Scan for the cell matching the given text and deliver its (x, y) coordinate at center. 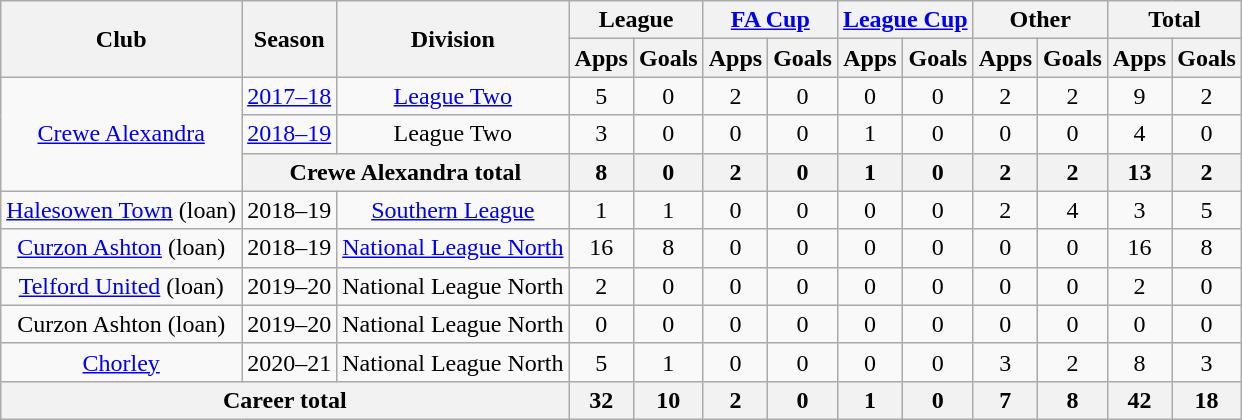
2017–18 (290, 96)
7 (1005, 400)
League (636, 20)
13 (1139, 172)
Southern League (453, 210)
Crewe Alexandra (122, 134)
Chorley (122, 362)
32 (601, 400)
9 (1139, 96)
Halesowen Town (loan) (122, 210)
FA Cup (770, 20)
Telford United (loan) (122, 286)
42 (1139, 400)
Club (122, 39)
2020–21 (290, 362)
Career total (285, 400)
Crewe Alexandra total (406, 172)
Total (1174, 20)
League Cup (905, 20)
Other (1040, 20)
10 (668, 400)
Season (290, 39)
Division (453, 39)
18 (1207, 400)
